Output the (x, y) coordinate of the center of the cell containing the given text.  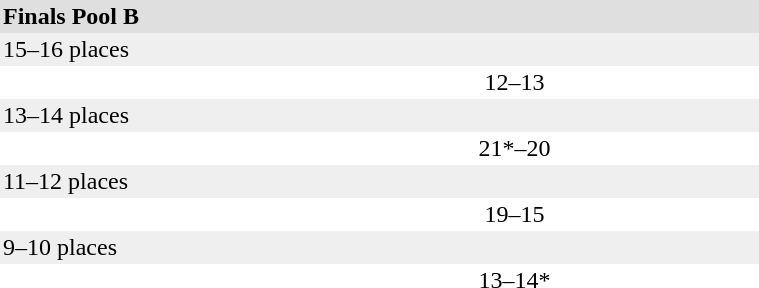
21*–20 (514, 148)
15–16 places (379, 50)
Finals Pool B (379, 16)
19–15 (514, 214)
9–10 places (379, 248)
12–13 (514, 82)
13–14 places (379, 116)
11–12 places (379, 182)
